Identify which cell holds the provided text, then report its (x, y) central coordinate. 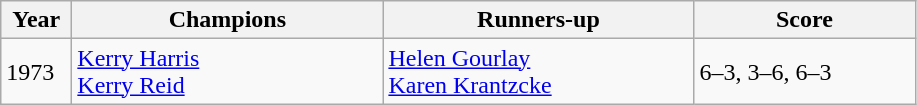
Champions (228, 20)
Score (804, 20)
1973 (36, 72)
Kerry Harris Kerry Reid (228, 72)
Helen Gourlay Karen Krantzcke (538, 72)
Runners-up (538, 20)
Year (36, 20)
6–3, 3–6, 6–3 (804, 72)
